Pinpoint the cell where the given text exists, returning its (X, Y) midpoint coordinate. 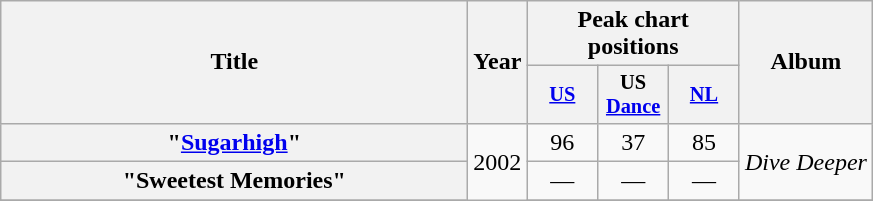
US Dance (634, 95)
Dive Deeper (806, 161)
Peak chart positions (634, 34)
Year (498, 62)
Title (234, 62)
2002 (498, 161)
Album (806, 62)
37 (634, 142)
"Sweetest Memories" (234, 181)
85 (704, 142)
"Sugarhigh" (234, 142)
US (562, 95)
96 (562, 142)
NL (704, 95)
